Identify which cell holds the provided text, then report its (x, y) central coordinate. 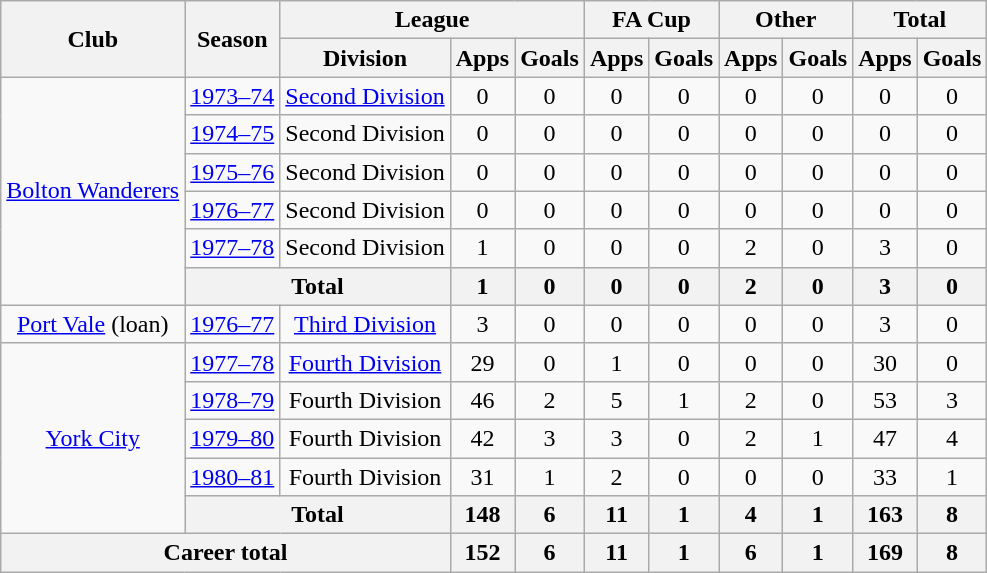
29 (482, 362)
Career total (226, 553)
Division (365, 58)
5 (616, 400)
Port Vale (loan) (93, 324)
46 (482, 400)
1975–76 (232, 172)
53 (885, 400)
1980–81 (232, 477)
169 (885, 553)
33 (885, 477)
148 (482, 515)
30 (885, 362)
Third Division (365, 324)
163 (885, 515)
Bolton Wanderers (93, 191)
FA Cup (651, 20)
Other (786, 20)
1974–75 (232, 134)
1978–79 (232, 400)
42 (482, 438)
152 (482, 553)
Season (232, 39)
1979–80 (232, 438)
League (432, 20)
31 (482, 477)
1973–74 (232, 96)
47 (885, 438)
Club (93, 39)
York City (93, 438)
